Search for the cell housing the specified text and yield its (x, y) center coordinate. 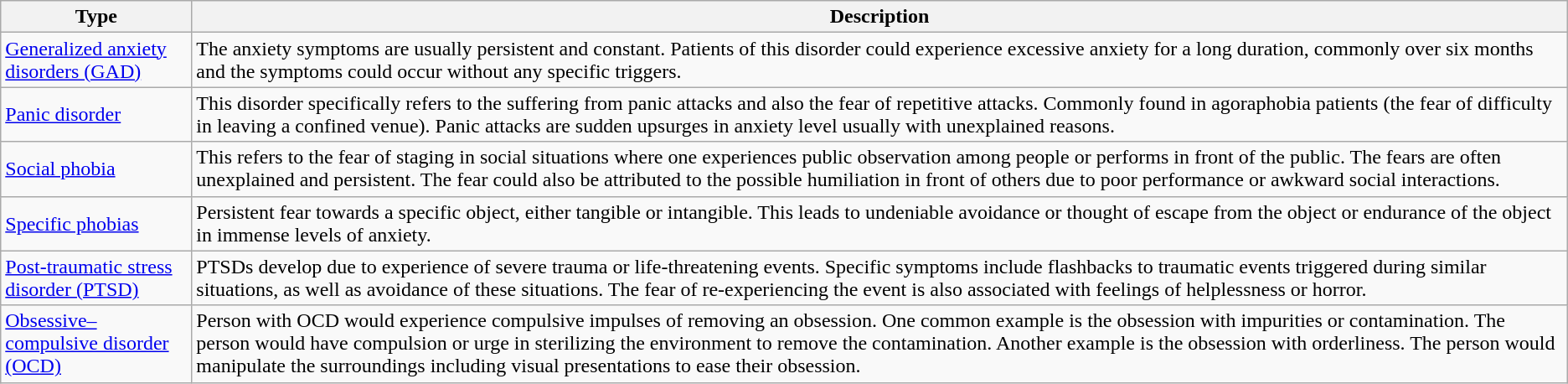
Obsessive–compulsive disorder (OCD) (96, 344)
Post-traumatic stress disorder (PTSD) (96, 278)
Specific phobias (96, 223)
Description (879, 17)
Type (96, 17)
Generalized anxiety disorders (GAD) (96, 60)
Panic disorder (96, 114)
Social phobia (96, 169)
